Return (x, y) of the center of cell containing provided text 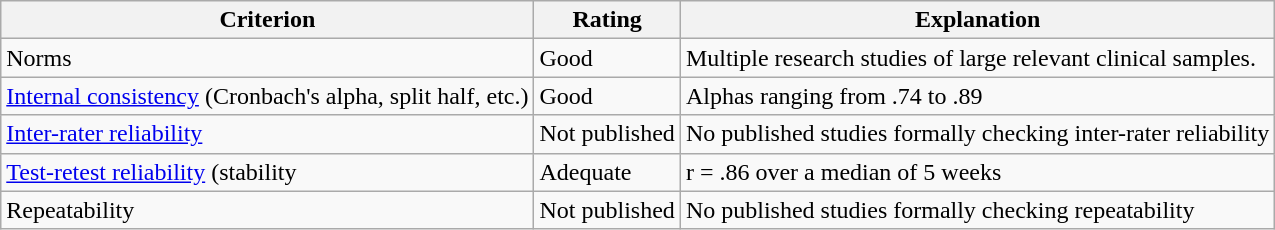
Criterion (268, 20)
Internal consistency (Cronbach's alpha, split half, etc.) (268, 96)
Inter-rater reliability (268, 134)
r = .86 over a median of 5 weeks (977, 172)
Rating (607, 20)
Norms (268, 58)
No published studies formally checking repeatability (977, 210)
Repeatability (268, 210)
Multiple research studies of large relevant clinical samples. (977, 58)
Alphas ranging from .74 to .89 (977, 96)
Explanation (977, 20)
Adequate (607, 172)
Test-retest reliability (stability (268, 172)
No published studies formally checking inter-rater reliability (977, 134)
